Find where the given text appears and provide that cell's center as (x, y) coordinate. 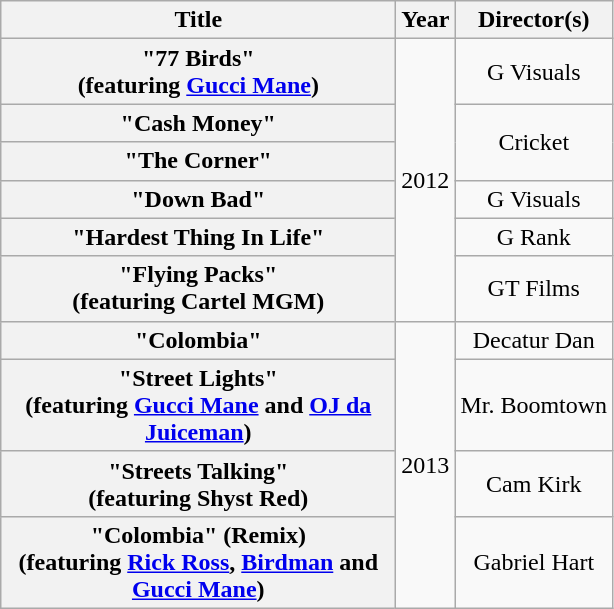
"Colombia" (Remix)(featuring Rick Ross, Birdman and Gucci Mane) (198, 562)
"Colombia" (198, 340)
G Rank (534, 237)
Year (426, 20)
"Cash Money" (198, 123)
"77 Birds"(featuring Gucci Mane) (198, 72)
Gabriel Hart (534, 562)
Director(s) (534, 20)
Title (198, 20)
Decatur Dan (534, 340)
2012 (426, 180)
"The Corner" (198, 161)
"Flying Packs"(featuring Cartel MGM) (198, 288)
Mr. Boomtown (534, 405)
"Hardest Thing In Life" (198, 237)
Cricket (534, 142)
"Down Bad" (198, 199)
Cam Kirk (534, 484)
2013 (426, 464)
"Street Lights"(featuring Gucci Mane and OJ da Juiceman) (198, 405)
GT Films (534, 288)
"Streets Talking"(featuring Shyst Red) (198, 484)
